From the cell containing the given text, extract its center point as (X, Y) coordinate. 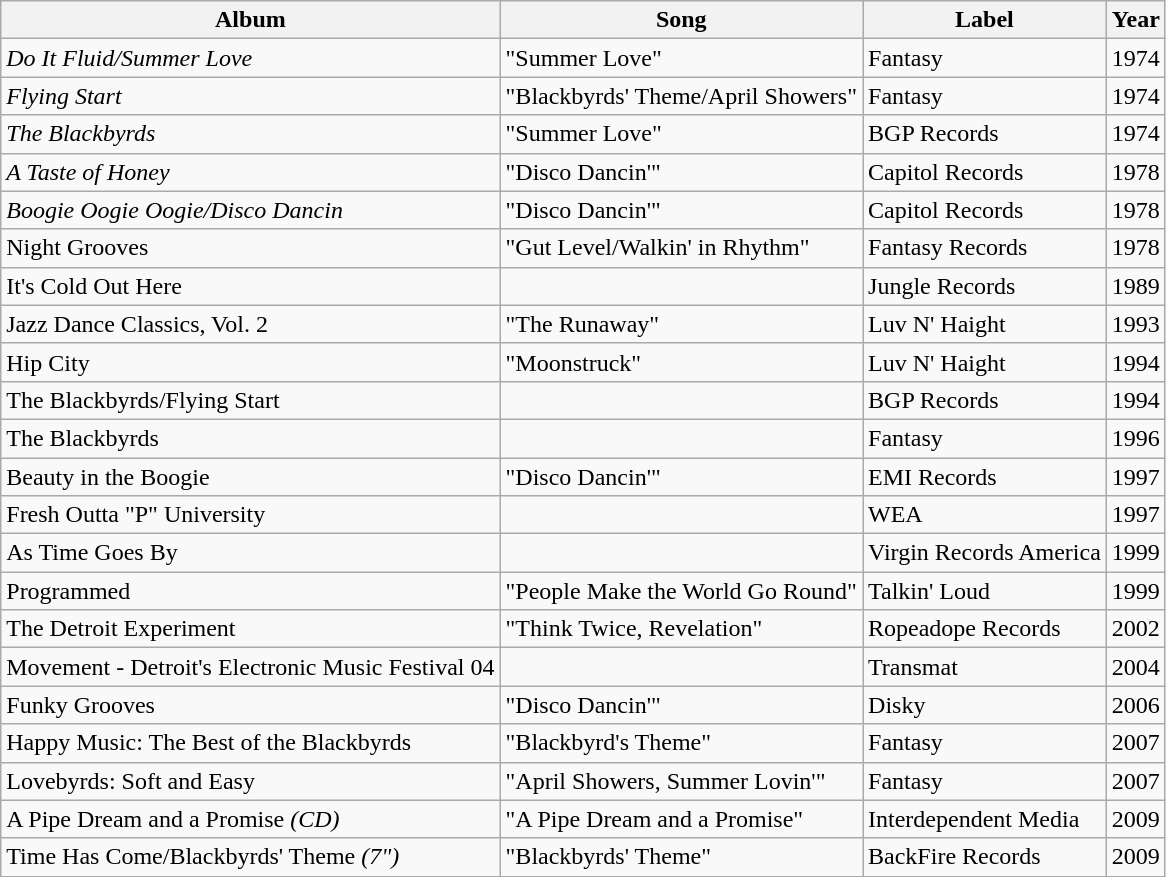
"People Make the World Go Round" (681, 591)
2002 (1136, 629)
BackFire Records (985, 857)
2006 (1136, 705)
A Taste of Honey (250, 172)
"Think Twice, Revelation" (681, 629)
Fantasy Records (985, 248)
Boogie Oogie Oogie/Disco Dancin (250, 210)
1989 (1136, 286)
The Detroit Experiment (250, 629)
A Pipe Dream and a Promise (CD) (250, 819)
Do It Fluid/Summer Love (250, 58)
2004 (1136, 667)
As Time Goes By (250, 553)
Hip City (250, 362)
"Blackbyrds' Theme/April Showers" (681, 96)
1993 (1136, 324)
Song (681, 20)
Talkin' Loud (985, 591)
Label (985, 20)
"April Showers, Summer Lovin'" (681, 781)
WEA (985, 515)
1996 (1136, 438)
Lovebyrds: Soft and Easy (250, 781)
Disky (985, 705)
Transmat (985, 667)
Fresh Outta "P" University (250, 515)
"Blackbyrds' Theme" (681, 857)
Virgin Records America (985, 553)
Flying Start (250, 96)
Funky Grooves (250, 705)
Interdependent Media (985, 819)
Night Grooves (250, 248)
Happy Music: The Best of the Blackbyrds (250, 743)
Movement - Detroit's Electronic Music Festival 04 (250, 667)
"Moonstruck" (681, 362)
"Blackbyrd's Theme" (681, 743)
"A Pipe Dream and a Promise" (681, 819)
Jungle Records (985, 286)
"Gut Level/Walkin' in Rhythm" (681, 248)
Beauty in the Boogie (250, 477)
Ropeadope Records (985, 629)
EMI Records (985, 477)
The Blackbyrds/Flying Start (250, 400)
Time Has Come/Blackbyrds' Theme (7") (250, 857)
Jazz Dance Classics, Vol. 2 (250, 324)
"The Runaway" (681, 324)
Album (250, 20)
Programmed (250, 591)
Year (1136, 20)
It's Cold Out Here (250, 286)
